For the text-containing cell, return its midpoint in (X, Y) coordinate format. 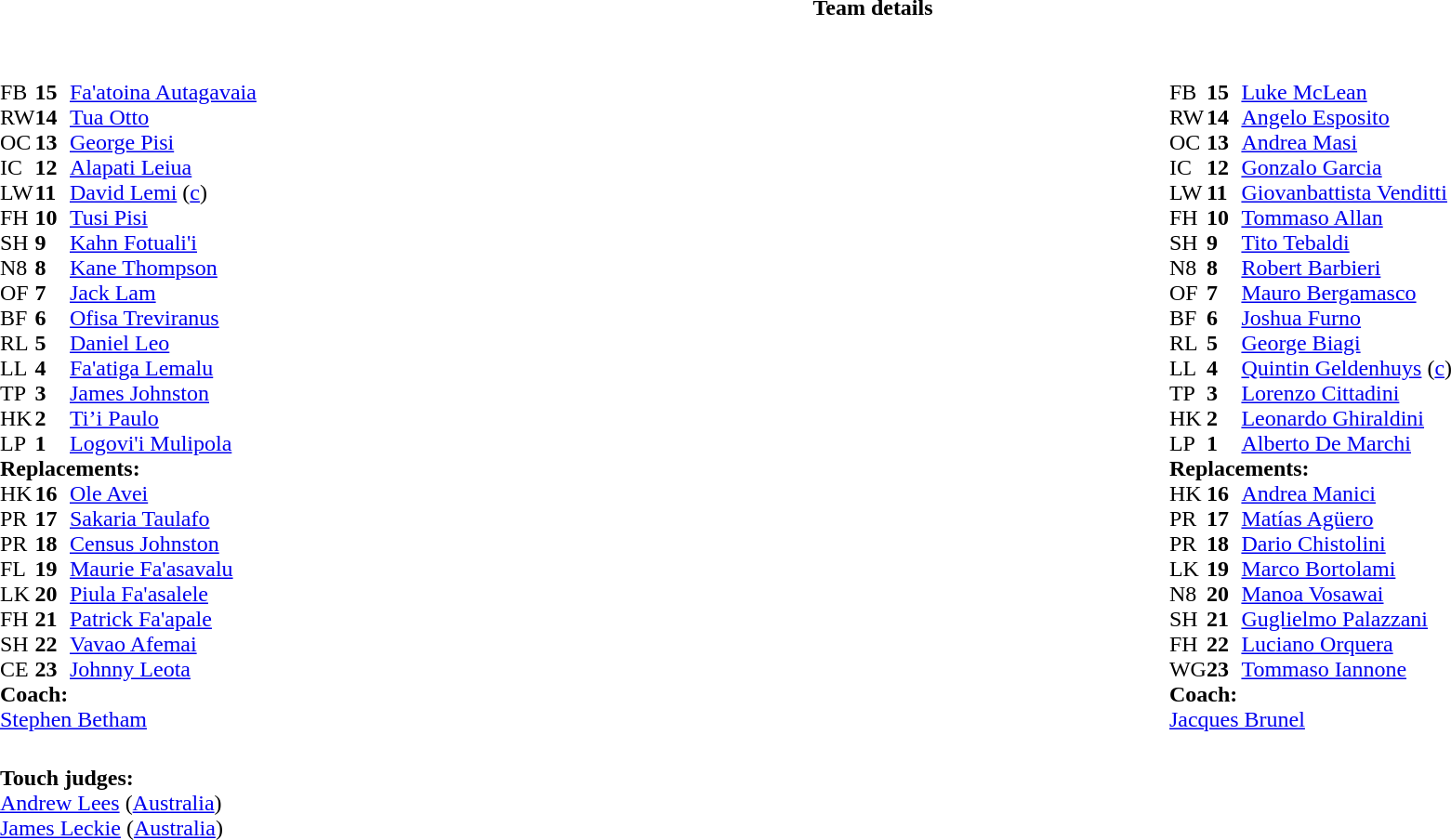
CE (18, 669)
Ofisa Treviranus (164, 318)
Vavao Afemai (164, 645)
Piula Fa'asalele (164, 595)
WG (1188, 669)
Jack Lam (164, 294)
George Pisi (164, 143)
Tua Otto (164, 117)
Kahn Fotuali'i (164, 243)
Coach: (128, 695)
Ole Avei (164, 494)
David Lemi (c) (164, 193)
Logovi'i Mulipola (164, 444)
Fa'atoina Autagavaia (164, 93)
Johnny Leota (164, 669)
Ti’i Paulo (164, 418)
Stephen Betham (128, 719)
Daniel Leo (164, 344)
Patrick Fa'apale (164, 619)
Census Johnston (164, 545)
Maurie Fa'asavalu (164, 569)
Tusi Pisi (164, 217)
James Johnston (164, 394)
FL (18, 569)
Alapati Leiua (164, 167)
Kane Thompson (164, 268)
Fa'atiga Lemalu (164, 368)
Sakaria Taulafo (164, 518)
Replacements: (128, 468)
